Extract the [X, Y] coordinate from the center of the cell holding the provided text.  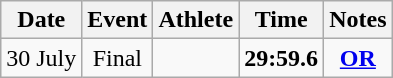
30 July [42, 58]
OR [358, 58]
Athlete [196, 20]
Notes [358, 20]
29:59.6 [282, 58]
Date [42, 20]
Final [118, 58]
Time [282, 20]
Event [118, 20]
